Provide the [x, y] coordinate of the cell's center where the given text is located.  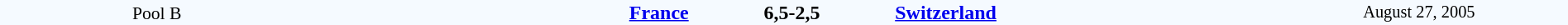
Pool B [157, 12]
6,5-2,5 [791, 12]
France [501, 12]
August 27, 2005 [1419, 12]
Switzerland [1082, 12]
